Search for the cell housing the specified text and yield its [x, y] center coordinate. 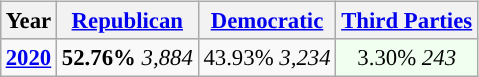
2020 [28, 58]
Democratic [267, 21]
Year [28, 21]
3.30% 243 [407, 58]
52.76% 3,884 [128, 58]
43.93% 3,234 [267, 58]
Republican [128, 21]
Third Parties [407, 21]
